Detect which cell encompasses the target text, then output its [x, y] center coordinate. 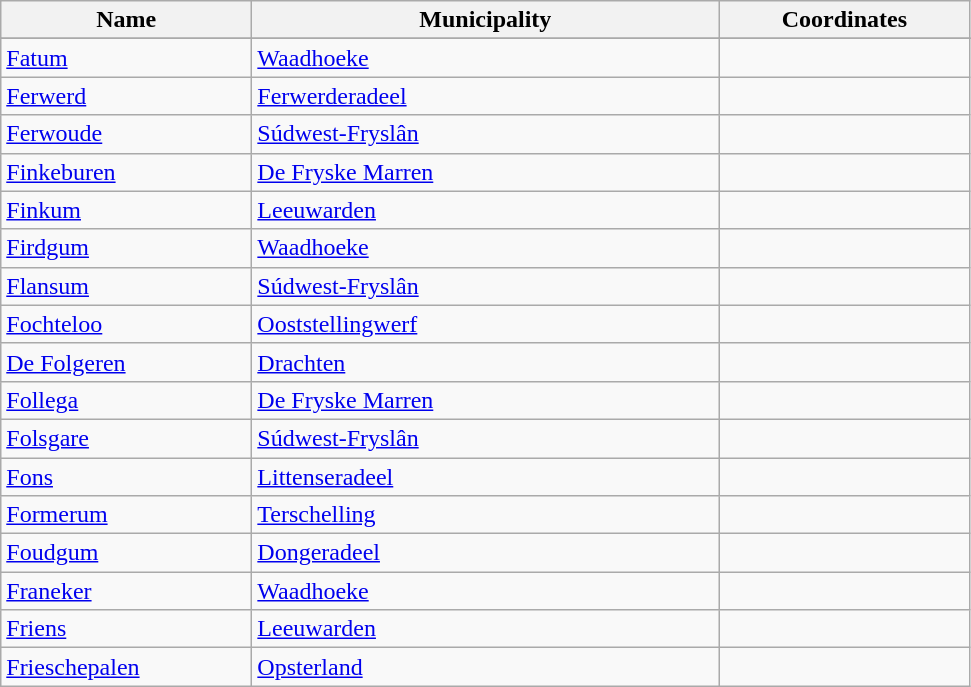
Finkum [126, 210]
Folsgare [126, 438]
Ferwerderadeel [486, 96]
Coordinates [844, 20]
Follega [126, 400]
Franeker [126, 591]
Name [126, 20]
Fatum [126, 58]
Ferwerd [126, 96]
Fochteloo [126, 324]
Ferwoude [126, 134]
Littenseradeel [486, 477]
De Folgeren [126, 362]
Firdgum [126, 248]
Terschelling [486, 515]
Dongeradeel [486, 553]
Municipality [486, 20]
Drachten [486, 362]
Fons [126, 477]
Flansum [126, 286]
Ooststellingwerf [486, 324]
Opsterland [486, 667]
Finkeburen [126, 172]
Friens [126, 629]
Foudgum [126, 553]
Frieschepalen [126, 667]
Formerum [126, 515]
